Find where the given text appears and provide that cell's center as (X, Y) coordinate. 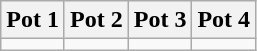
Pot 3 (160, 20)
Pot 2 (96, 20)
Pot 4 (224, 20)
Pot 1 (33, 20)
